Locate the cell with the specified text and output its [x, y] center coordinate. 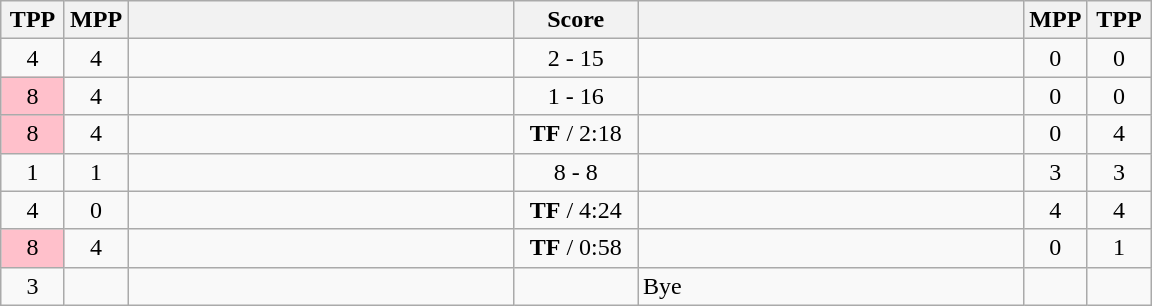
TF / 4:24 [576, 210]
1 - 16 [576, 96]
Score [576, 20]
2 - 15 [576, 58]
Bye [831, 286]
TF / 0:58 [576, 248]
8 - 8 [576, 172]
TF / 2:18 [576, 134]
